From the cell containing the given text, extract its center point as (X, Y) coordinate. 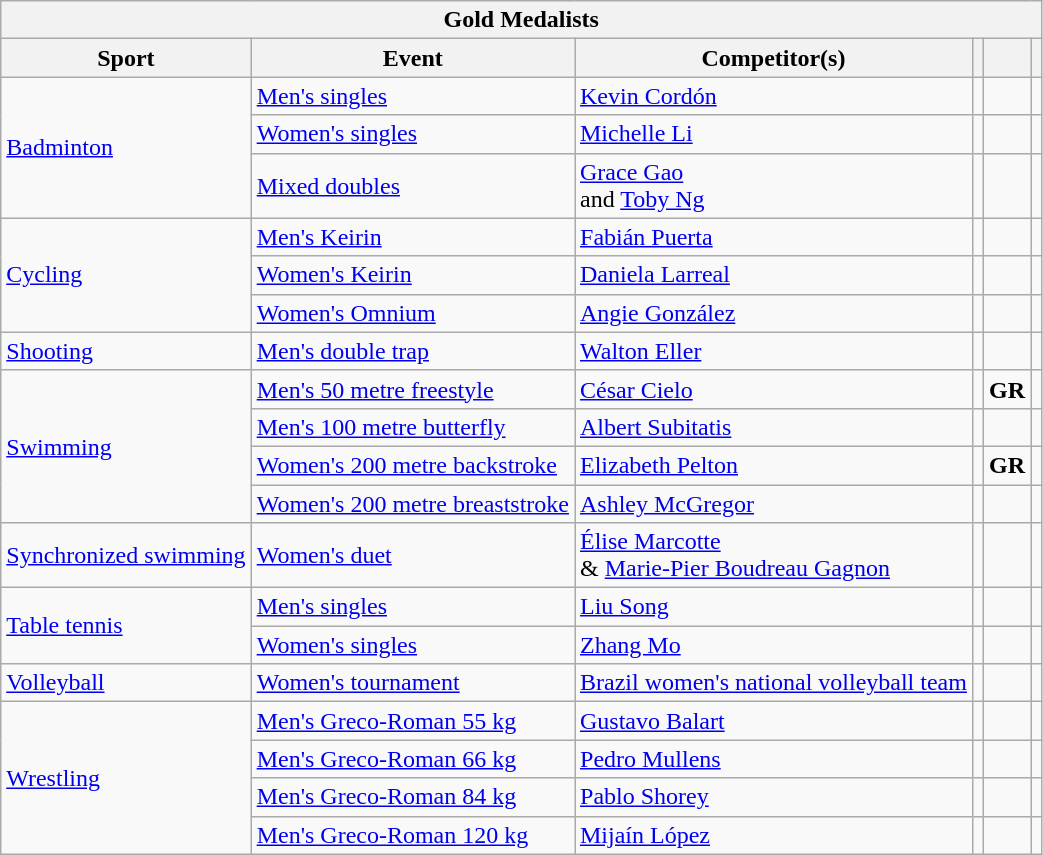
Women's 200 metre backstroke (412, 465)
Men's double trap (412, 351)
Men's 50 metre freestyle (412, 389)
Gold Medalists (522, 20)
César Cielo (773, 389)
Mixed doubles (412, 186)
Men's Greco-Roman 55 kg (412, 721)
Liu Song (773, 607)
Gustavo Balart (773, 721)
Men's Greco-Roman 66 kg (412, 759)
Men's Greco-Roman 84 kg (412, 797)
Brazil women's national volleyball team (773, 683)
Women's 200 metre breaststroke (412, 503)
Women's Omnium (412, 313)
Daniela Larreal (773, 275)
Walton Eller (773, 351)
Cycling (126, 275)
Élise Marcotte & Marie-Pier Boudreau Gagnon (773, 556)
Zhang Mo (773, 645)
Pablo Shorey (773, 797)
Badminton (126, 148)
Albert Subitatis (773, 427)
Michelle Li (773, 134)
Synchronized swimming (126, 556)
Mijaín López (773, 835)
Pedro Mullens (773, 759)
Wrestling (126, 778)
Elizabeth Pelton (773, 465)
Men's Keirin (412, 237)
Kevin Cordón (773, 96)
Sport (126, 58)
Ashley McGregor (773, 503)
Swimming (126, 446)
Table tennis (126, 626)
Women's tournament (412, 683)
Volleyball (126, 683)
Event (412, 58)
Fabián Puerta (773, 237)
Women's Keirin (412, 275)
Men's 100 metre butterfly (412, 427)
Women's duet (412, 556)
Shooting (126, 351)
Angie González (773, 313)
Men's Greco-Roman 120 kg (412, 835)
Competitor(s) (773, 58)
Grace Gao and Toby Ng (773, 186)
